Scan for the cell matching the given text and deliver its [X, Y] coordinate at center. 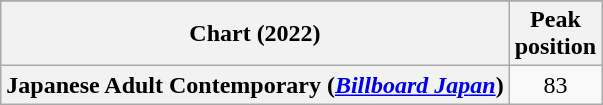
Japanese Adult Contemporary (Billboard Japan) [255, 85]
Chart (2022) [255, 34]
83 [555, 85]
Peakposition [555, 34]
